Search for the cell housing the specified text and yield its [X, Y] center coordinate. 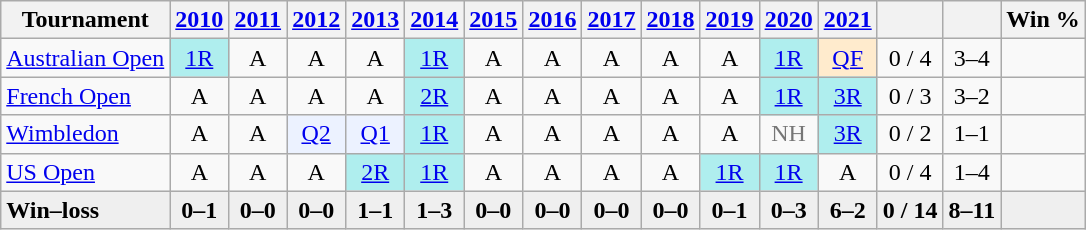
1–4 [972, 172]
2013 [376, 20]
0 / 14 [910, 210]
2010 [200, 20]
Win–loss [86, 210]
Tournament [86, 20]
Q2 [316, 134]
2016 [552, 20]
US Open [86, 172]
8–11 [972, 210]
6–2 [848, 210]
Win % [1044, 20]
0 / 3 [910, 96]
0–3 [788, 210]
2021 [848, 20]
2017 [612, 20]
Australian Open [86, 58]
2019 [730, 20]
1–3 [434, 210]
Wimbledon [86, 134]
QF [848, 58]
2018 [670, 20]
2012 [316, 20]
2020 [788, 20]
NH [788, 134]
2011 [258, 20]
Q1 [376, 134]
0 / 2 [910, 134]
2014 [434, 20]
3–2 [972, 96]
3–4 [972, 58]
French Open [86, 96]
2015 [494, 20]
